Find where the given text appears and provide that cell's center as (x, y) coordinate. 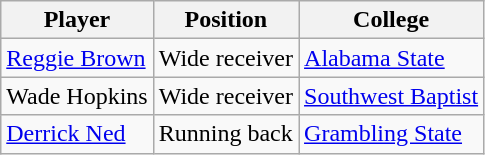
Reggie Brown (77, 58)
Wade Hopkins (77, 96)
Southwest Baptist (392, 96)
Alabama State (392, 58)
Grambling State (392, 134)
Derrick Ned (77, 134)
Position (226, 20)
College (392, 20)
Running back (226, 134)
Player (77, 20)
